Output the [x, y] coordinate of the center of the cell containing the given text.  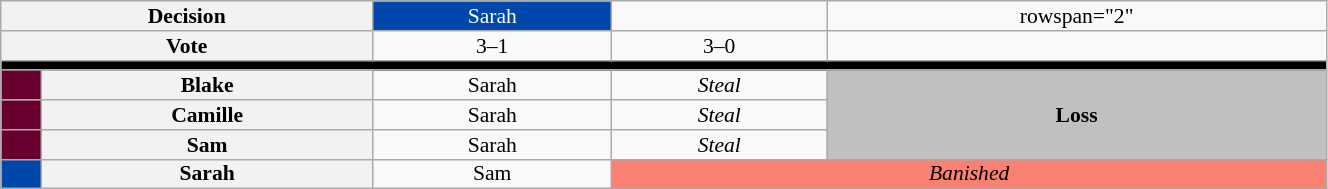
Decision [187, 16]
3–1 [492, 46]
Blake [208, 86]
3–0 [720, 46]
Banished [970, 174]
Loss [1077, 116]
Vote [187, 46]
Camille [208, 115]
rowspan="2" [1077, 16]
